For the text-containing cell, return its midpoint in [x, y] coordinate format. 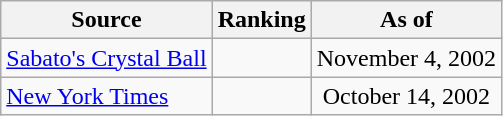
Ranking [262, 20]
November 4, 2002 [406, 58]
Sabato's Crystal Ball [106, 58]
October 14, 2002 [406, 96]
Source [106, 20]
New York Times [106, 96]
As of [406, 20]
